Pinpoint the cell where the given text exists, returning its (X, Y) midpoint coordinate. 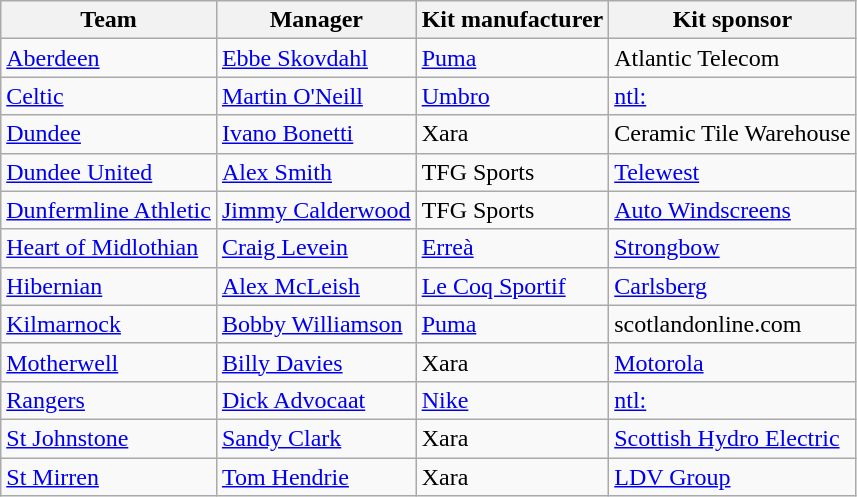
Scottish Hydro Electric (732, 438)
Tom Hendrie (316, 477)
Craig Levein (316, 248)
Aberdeen (109, 58)
Umbro (512, 96)
Ceramic Tile Warehouse (732, 134)
Jimmy Calderwood (316, 210)
Ebbe Skovdahl (316, 58)
Celtic (109, 96)
Alex Smith (316, 172)
Dick Advocaat (316, 400)
Manager (316, 20)
Martin O'Neill (316, 96)
Kit sponsor (732, 20)
scotlandonline.com (732, 324)
Carlsberg (732, 286)
Ivano Bonetti (316, 134)
Strongbow (732, 248)
Nike (512, 400)
Bobby Williamson (316, 324)
Motherwell (109, 362)
Kit manufacturer (512, 20)
Dunfermline Athletic (109, 210)
Kilmarnock (109, 324)
Motorola (732, 362)
Alex McLeish (316, 286)
Auto Windscreens (732, 210)
Sandy Clark (316, 438)
Le Coq Sportif (512, 286)
Rangers (109, 400)
St Mirren (109, 477)
Team (109, 20)
Erreà (512, 248)
Telewest (732, 172)
St Johnstone (109, 438)
Dundee United (109, 172)
Heart of Midlothian (109, 248)
Atlantic Telecom (732, 58)
Dundee (109, 134)
Billy Davies (316, 362)
Hibernian (109, 286)
LDV Group (732, 477)
